Determine the [X, Y] coordinate at the center of the cell enclosing the given text.  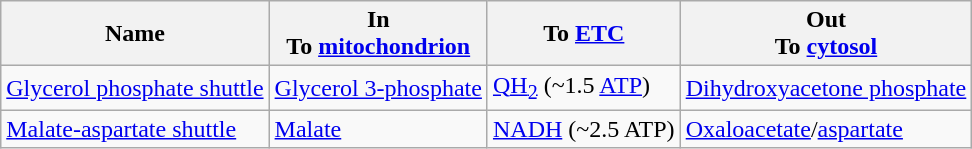
To ETC [584, 34]
Dihydroxyacetone phosphate [826, 88]
Oxaloacetate/aspartate [826, 129]
Name [135, 34]
OutTo cytosol [826, 34]
NADH (~2.5 ATP) [584, 129]
QH2 (~1.5 ATP) [584, 88]
Malate [378, 129]
Glycerol 3-phosphate [378, 88]
Glycerol phosphate shuttle [135, 88]
Malate-aspartate shuttle [135, 129]
InTo mitochondrion [378, 34]
